From the cell containing the given text, extract its center point as [X, Y] coordinate. 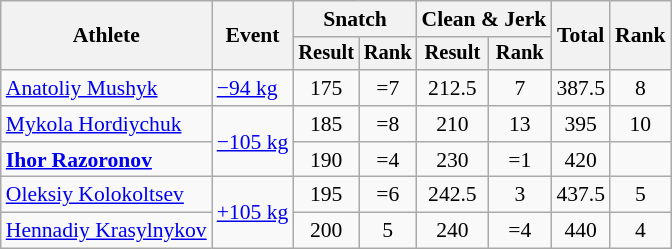
Hennadiy Krasylnykov [106, 231]
=8 [388, 124]
Anatoliy Mushyk [106, 88]
Total [580, 36]
Snatch [354, 19]
210 [453, 124]
Oleksiy Kolokoltsev [106, 195]
195 [326, 195]
=7 [388, 88]
7 [520, 88]
190 [326, 160]
4 [640, 231]
10 [640, 124]
Mykola Hordiychuk [106, 124]
387.5 [580, 88]
8 [640, 88]
Clean & Jerk [484, 19]
=1 [520, 160]
440 [580, 231]
395 [580, 124]
230 [453, 160]
242.5 [453, 195]
420 [580, 160]
3 [520, 195]
Event [253, 36]
Ihor Razoronov [106, 160]
=6 [388, 195]
175 [326, 88]
Athlete [106, 36]
−105 kg [253, 142]
185 [326, 124]
212.5 [453, 88]
+105 kg [253, 212]
200 [326, 231]
−94 kg [253, 88]
437.5 [580, 195]
13 [520, 124]
240 [453, 231]
